Provide the [x, y] coordinate of the cell's center where the given text is located.  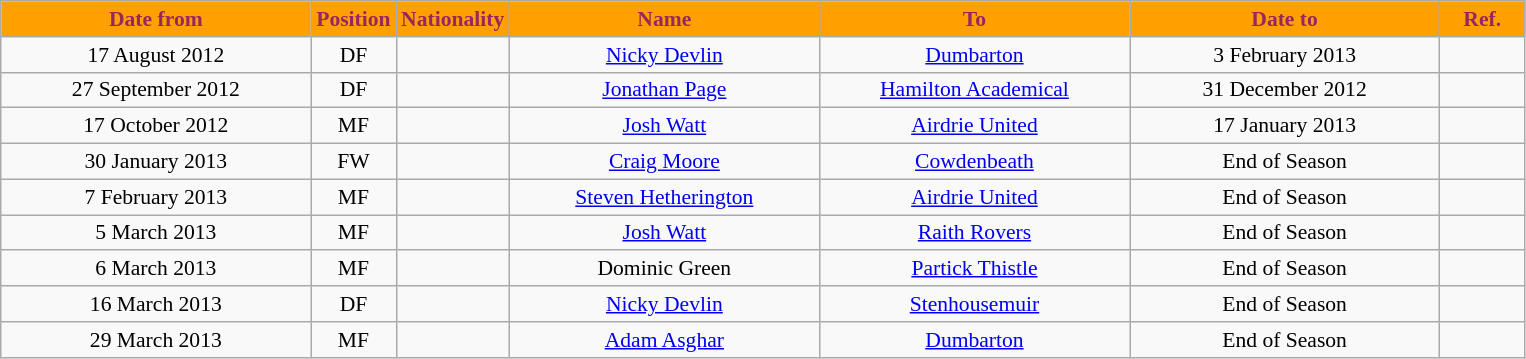
17 January 2013 [1285, 126]
Ref. [1482, 19]
27 September 2012 [156, 90]
Cowdenbeath [974, 162]
6 March 2013 [156, 269]
31 December 2012 [1285, 90]
Nationality [452, 19]
Partick Thistle [974, 269]
30 January 2013 [156, 162]
To [974, 19]
29 March 2013 [156, 340]
Date from [156, 19]
Name [664, 19]
Date to [1285, 19]
Jonathan Page [664, 90]
16 March 2013 [156, 304]
7 February 2013 [156, 197]
3 February 2013 [1285, 55]
17 October 2012 [156, 126]
Stenhousemuir [974, 304]
Hamilton Academical [974, 90]
Dominic Green [664, 269]
17 August 2012 [156, 55]
Adam Asghar [664, 340]
Craig Moore [664, 162]
Steven Hetherington [664, 197]
5 March 2013 [156, 233]
Position [354, 19]
Raith Rovers [974, 233]
FW [354, 162]
